Determine the (x, y) coordinate at the center of the cell enclosing the given text.  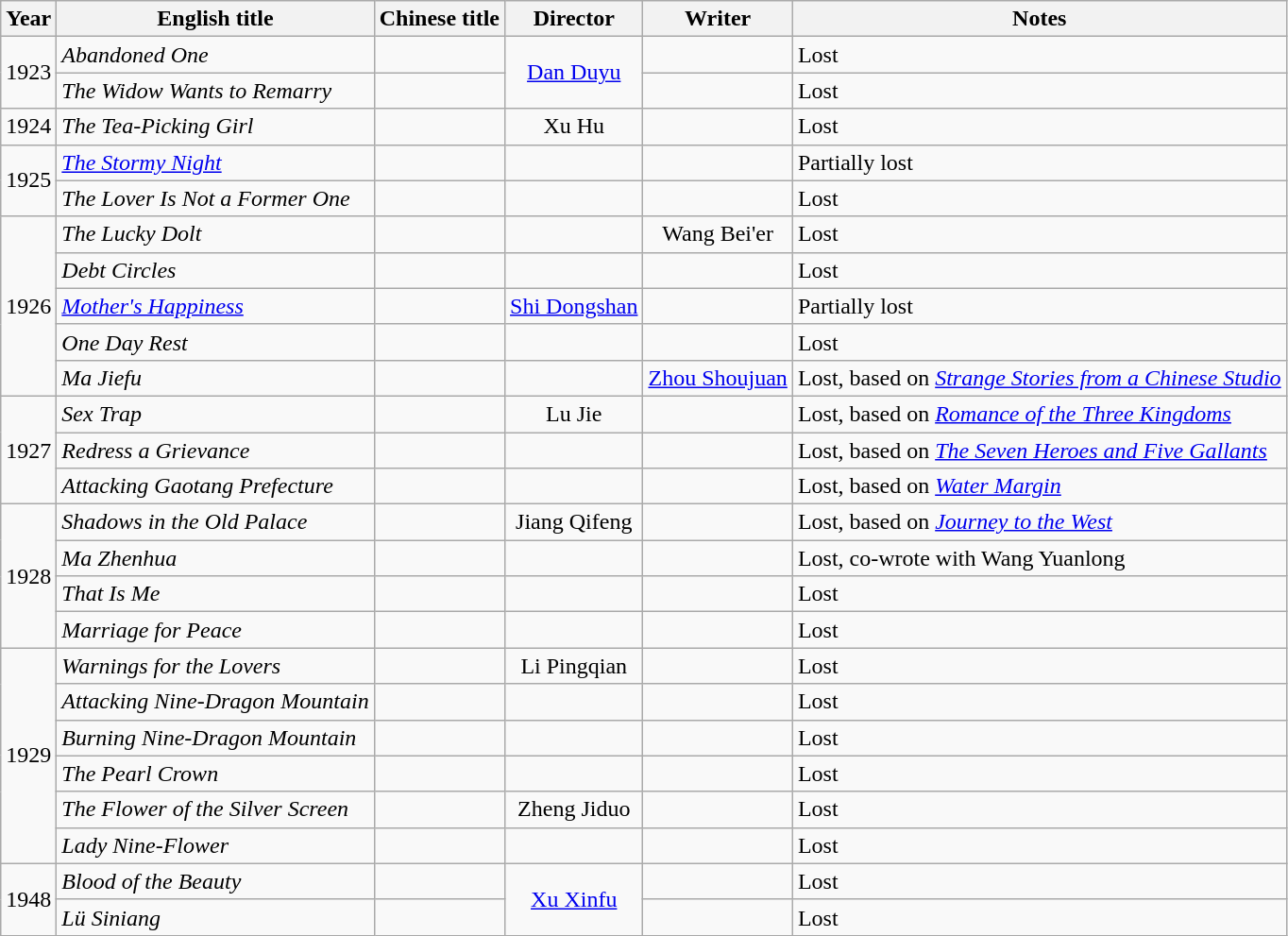
Writer (718, 19)
Mother's Happiness (215, 306)
Year (28, 19)
Sex Trap (215, 414)
Lü Siniang (215, 917)
Dan Duyu (574, 73)
1925 (28, 180)
Lu Jie (574, 414)
Zheng Jiduo (574, 809)
Xu Xinfu (574, 899)
Shi Dongshan (574, 306)
The Tea-Picking Girl (215, 127)
Blood of the Beauty (215, 881)
The Pearl Crown (215, 774)
Redress a Grievance (215, 451)
1927 (28, 450)
1926 (28, 306)
Lost, co-wrote with Wang Yuanlong (1039, 558)
Lost, based on Strange Stories from a Chinese Studio (1039, 378)
The Lucky Dolt (215, 234)
1948 (28, 899)
Lost, based on Romance of the Three Kingdoms (1039, 414)
English title (215, 19)
Director (574, 19)
Li Pingqian (574, 666)
1924 (28, 127)
The Stormy Night (215, 162)
Attacking Gaotang Prefecture (215, 486)
That Is Me (215, 594)
Burning Nine-Dragon Mountain (215, 738)
The Widow Wants to Remarry (215, 91)
One Day Rest (215, 342)
Wang Bei'er (718, 234)
Debt Circles (215, 270)
Marriage for Peace (215, 630)
Notes (1039, 19)
Warnings for the Lovers (215, 666)
Lost, based on The Seven Heroes and Five Gallants (1039, 451)
Lost, based on Journey to the West (1039, 522)
Ma Jiefu (215, 378)
Ma Zhenhua (215, 558)
1928 (28, 576)
The Lover Is Not a Former One (215, 198)
Jiang Qifeng (574, 522)
Shadows in the Old Palace (215, 522)
The Flower of the Silver Screen (215, 809)
1929 (28, 756)
Chinese title (439, 19)
Lost, based on Water Margin (1039, 486)
1923 (28, 73)
Xu Hu (574, 127)
Zhou Shoujuan (718, 378)
Lady Nine-Flower (215, 845)
Abandoned One (215, 55)
Attacking Nine-Dragon Mountain (215, 702)
